Scan for the cell matching the given text and deliver its [x, y] coordinate at center. 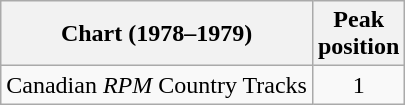
Peakposition [358, 34]
Canadian RPM Country Tracks [157, 85]
1 [358, 85]
Chart (1978–1979) [157, 34]
